Output the (x, y) coordinate of the center of the cell containing the given text.  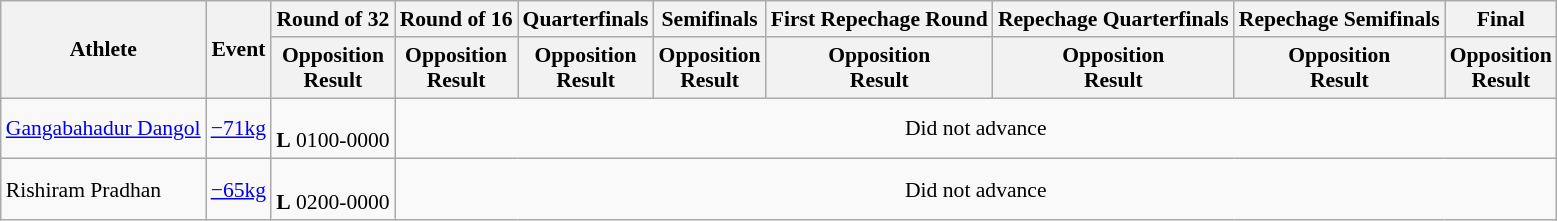
First Repechage Round (880, 19)
Quarterfinals (586, 19)
−71kg (238, 128)
Round of 32 (332, 19)
Semifinals (710, 19)
Repechage Semifinals (1340, 19)
Athlete (104, 50)
L 0200-0000 (332, 190)
Event (238, 50)
Gangabahadur Dangol (104, 128)
Final (1501, 19)
−65kg (238, 190)
Repechage Quarterfinals (1114, 19)
L 0100-0000 (332, 128)
Rishiram Pradhan (104, 190)
Round of 16 (456, 19)
